Output the (x, y) coordinate of the center of the cell containing the given text.  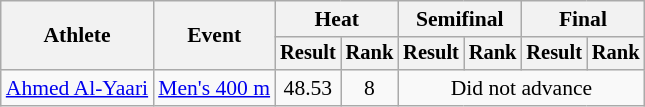
Did not advance (521, 88)
Semifinal (460, 19)
Final (582, 19)
48.53 (308, 88)
Ahmed Al-Yaari (77, 88)
Event (214, 36)
Heat (336, 19)
Men's 400 m (214, 88)
8 (370, 88)
Athlete (77, 36)
